Provide the [X, Y] coordinate of the cell's center where the given text is located.  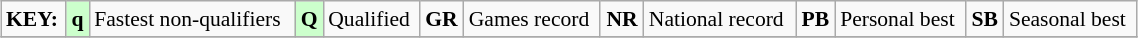
Qualified [371, 19]
National record [720, 19]
KEY: [34, 19]
NR [622, 19]
Q [309, 19]
PB [816, 19]
Seasonal best [1070, 19]
Personal best [900, 19]
Fastest non-qualifiers [192, 19]
Games record [532, 19]
SB [985, 19]
GR [442, 19]
q [78, 19]
